For the text-containing cell, return its midpoint in [X, Y] coordinate format. 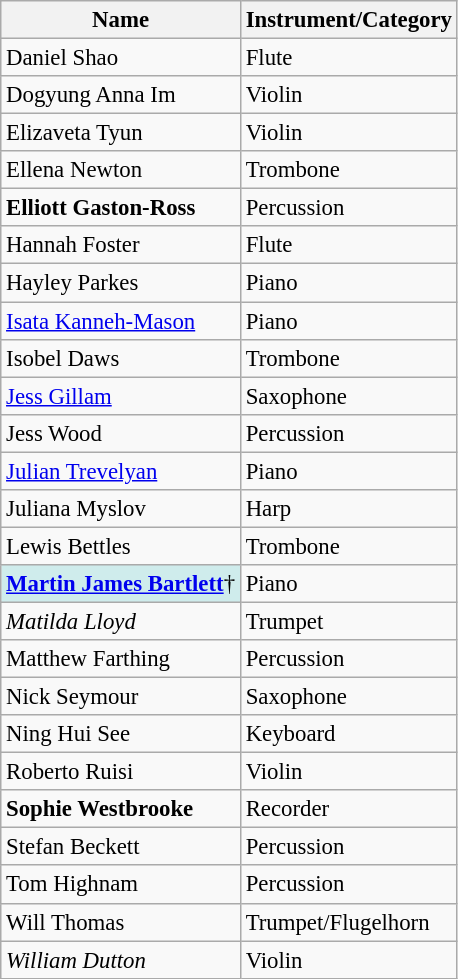
Hayley Parkes [121, 283]
Matilda Lloyd [121, 621]
Jess Gillam [121, 396]
Jess Wood [121, 433]
Martin James Bartlett† [121, 584]
Daniel Shao [121, 58]
Ning Hui See [121, 734]
Isobel Daws [121, 358]
Lewis Bettles [121, 546]
Harp [348, 509]
William Dutton [121, 960]
Julian Trevelyan [121, 471]
Stefan Beckett [121, 847]
Elliott Gaston-Ross [121, 208]
Name [121, 20]
Matthew Farthing [121, 659]
Ellena Newton [121, 170]
Trumpet [348, 621]
Trumpet/Flugelhorn [348, 922]
Will Thomas [121, 922]
Dogyung Anna Im [121, 95]
Hannah Foster [121, 245]
Isata Kanneh-Mason [121, 321]
Juliana Myslov [121, 509]
Sophie Westbrooke [121, 809]
Recorder [348, 809]
Keyboard [348, 734]
Tom Highnam [121, 885]
Elizaveta Tyun [121, 133]
Roberto Ruisi [121, 772]
Nick Seymour [121, 697]
Instrument/Category [348, 20]
